Scan for the cell matching the given text and deliver its (X, Y) coordinate at center. 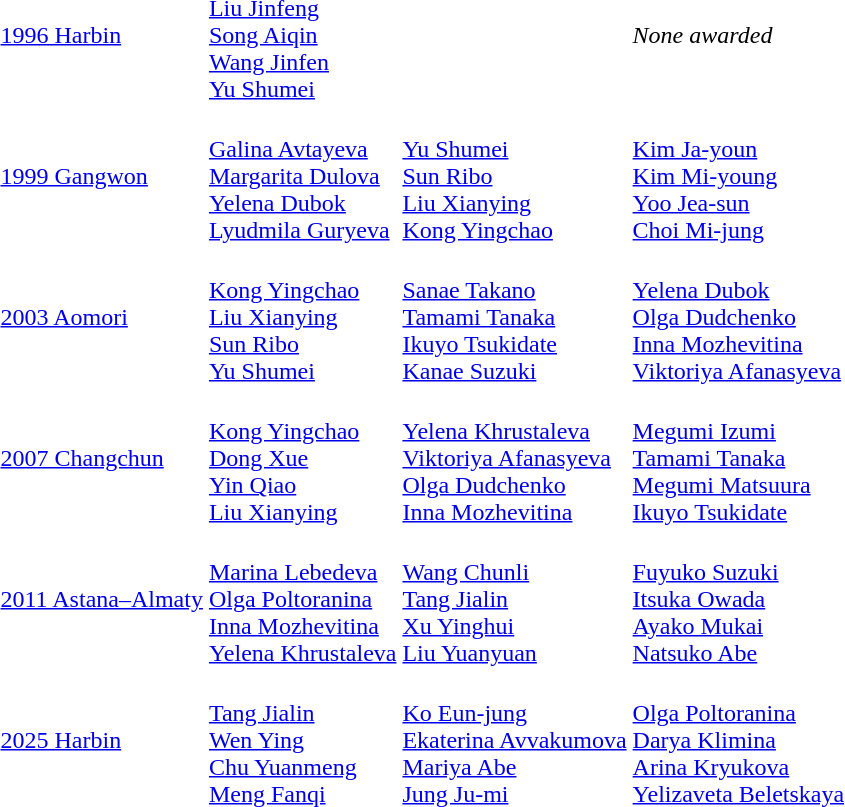
Yelena DubokOlga DudchenkoInna MozhevitinaViktoriya Afanasyeva (738, 317)
Megumi IzumiTamami TanakaMegumi MatsuuraIkuyo Tsukidate (738, 458)
Kong YingchaoLiu XianyingSun RiboYu Shumei (302, 317)
Galina AvtayevaMargarita DulovaYelena DubokLyudmila Guryeva (302, 176)
Yu ShumeiSun RiboLiu XianyingKong Yingchao (514, 176)
Wang ChunliTang JialinXu YinghuiLiu Yuanyuan (514, 599)
Fuyuko SuzukiItsuka OwadaAyako MukaiNatsuko Abe (738, 599)
Marina LebedevaOlga PoltoraninaInna MozhevitinaYelena Khrustaleva (302, 599)
Kong YingchaoDong XueYin QiaoLiu Xianying (302, 458)
Kim Ja-younKim Mi-youngYoo Jea-sunChoi Mi-jung (738, 176)
Yelena KhrustalevaViktoriya AfanasyevaOlga DudchenkoInna Mozhevitina (514, 458)
Sanae TakanoTamami TanakaIkuyo TsukidateKanae Suzuki (514, 317)
